Output the (X, Y) coordinate of the center of the cell containing the given text.  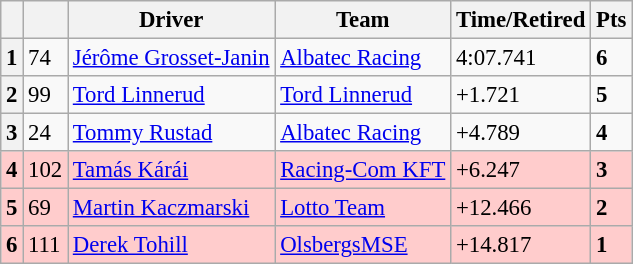
Pts (612, 20)
102 (46, 170)
4:07.741 (521, 58)
Jérôme Grosset-Janin (172, 58)
24 (46, 133)
Lotto Team (363, 208)
Derek Tohill (172, 245)
Martin Kaczmarski (172, 208)
Tommy Rustad (172, 133)
Team (363, 20)
74 (46, 58)
69 (46, 208)
99 (46, 95)
111 (46, 245)
Tamás Kárái (172, 170)
+14.817 (521, 245)
+12.466 (521, 208)
OlsbergsMSE (363, 245)
+6.247 (521, 170)
Driver (172, 20)
+4.789 (521, 133)
Racing-Com KFT (363, 170)
+1.721 (521, 95)
Time/Retired (521, 20)
